Determine the [x, y] coordinate at the center of the cell enclosing the given text.  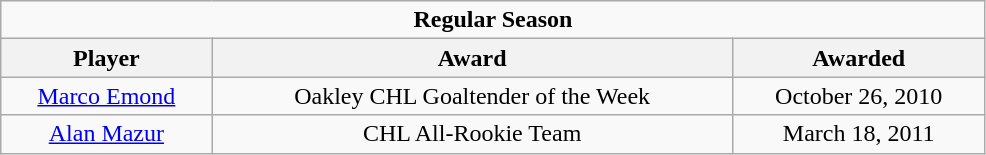
Regular Season [493, 20]
October 26, 2010 [858, 96]
CHL All-Rookie Team [472, 134]
Awarded [858, 58]
Oakley CHL Goaltender of the Week [472, 96]
March 18, 2011 [858, 134]
Marco Emond [106, 96]
Award [472, 58]
Player [106, 58]
Alan Mazur [106, 134]
